For the text-containing cell, return its midpoint in [X, Y] coordinate format. 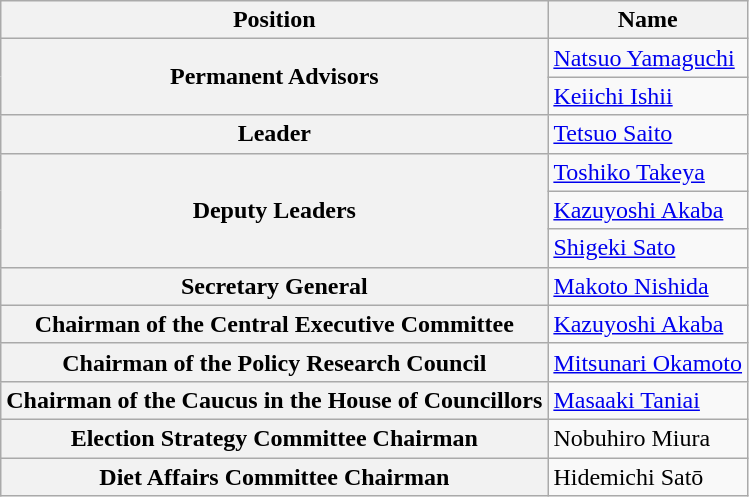
Position [274, 20]
Chairman of the Central Executive Committee [274, 324]
Deputy Leaders [274, 210]
Chairman of the Policy Research Council [274, 362]
Secretary General [274, 286]
Leader [274, 134]
Permanent Advisors [274, 77]
Toshiko Takeya [648, 172]
Shigeki Sato [648, 248]
Election Strategy Committee Chairman [274, 438]
Nobuhiro Miura [648, 438]
Keiichi Ishii [648, 96]
Masaaki Taniai [648, 400]
Diet Affairs Committee Chairman [274, 477]
Natsuo Yamaguchi [648, 58]
Chairman of the Caucus in the House of Councillors [274, 400]
Mitsunari Okamoto [648, 362]
Name [648, 20]
Tetsuo Saito [648, 134]
Makoto Nishida [648, 286]
Hidemichi Satō [648, 477]
